Return the [x, y] coordinate for the center point of the cell that contains the specified text.  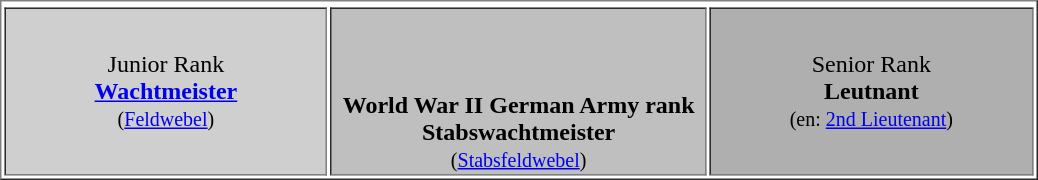
Junior RankWachtmeister(Feldwebel) [166, 92]
World War II German Army rankStabswachtmeister(Stabsfeldwebel) [518, 92]
Senior RankLeutnant (en: 2nd Lieutenant) [872, 92]
